Capture the cell that displays the provided text and extract its [x, y] central coordinate. 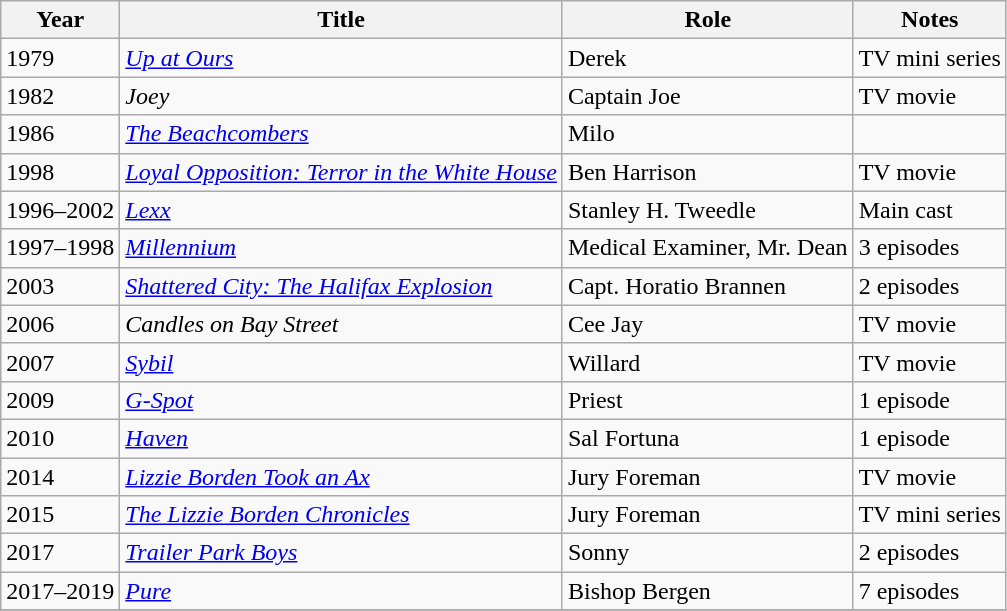
The Lizzie Borden Chronicles [342, 515]
2006 [60, 324]
Role [708, 20]
Captain Joe [708, 96]
1996–2002 [60, 210]
Stanley H. Tweedle [708, 210]
1997–1998 [60, 248]
Lizzie Borden Took an Ax [342, 477]
Shattered City: The Halifax Explosion [342, 286]
Cee Jay [708, 324]
Lexx [342, 210]
Medical Examiner, Mr. Dean [708, 248]
Sal Fortuna [708, 438]
Derek [708, 58]
Notes [930, 20]
G-Spot [342, 400]
Priest [708, 400]
Loyal Opposition: Terror in the White House [342, 172]
Candles on Bay Street [342, 324]
1986 [60, 134]
2017 [60, 553]
Sybil [342, 362]
2010 [60, 438]
Title [342, 20]
Sonny [708, 553]
Pure [342, 591]
2009 [60, 400]
Willard [708, 362]
Trailer Park Boys [342, 553]
Year [60, 20]
2015 [60, 515]
Haven [342, 438]
2007 [60, 362]
Capt. Horatio Brannen [708, 286]
Main cast [930, 210]
The Beachcombers [342, 134]
7 episodes [930, 591]
1979 [60, 58]
Up at Ours [342, 58]
2003 [60, 286]
3 episodes [930, 248]
Bishop Bergen [708, 591]
Ben Harrison [708, 172]
Joey [342, 96]
1998 [60, 172]
2014 [60, 477]
Milo [708, 134]
2017–2019 [60, 591]
Millennium [342, 248]
1982 [60, 96]
